Output the [x, y] coordinate of the center of the cell containing the given text.  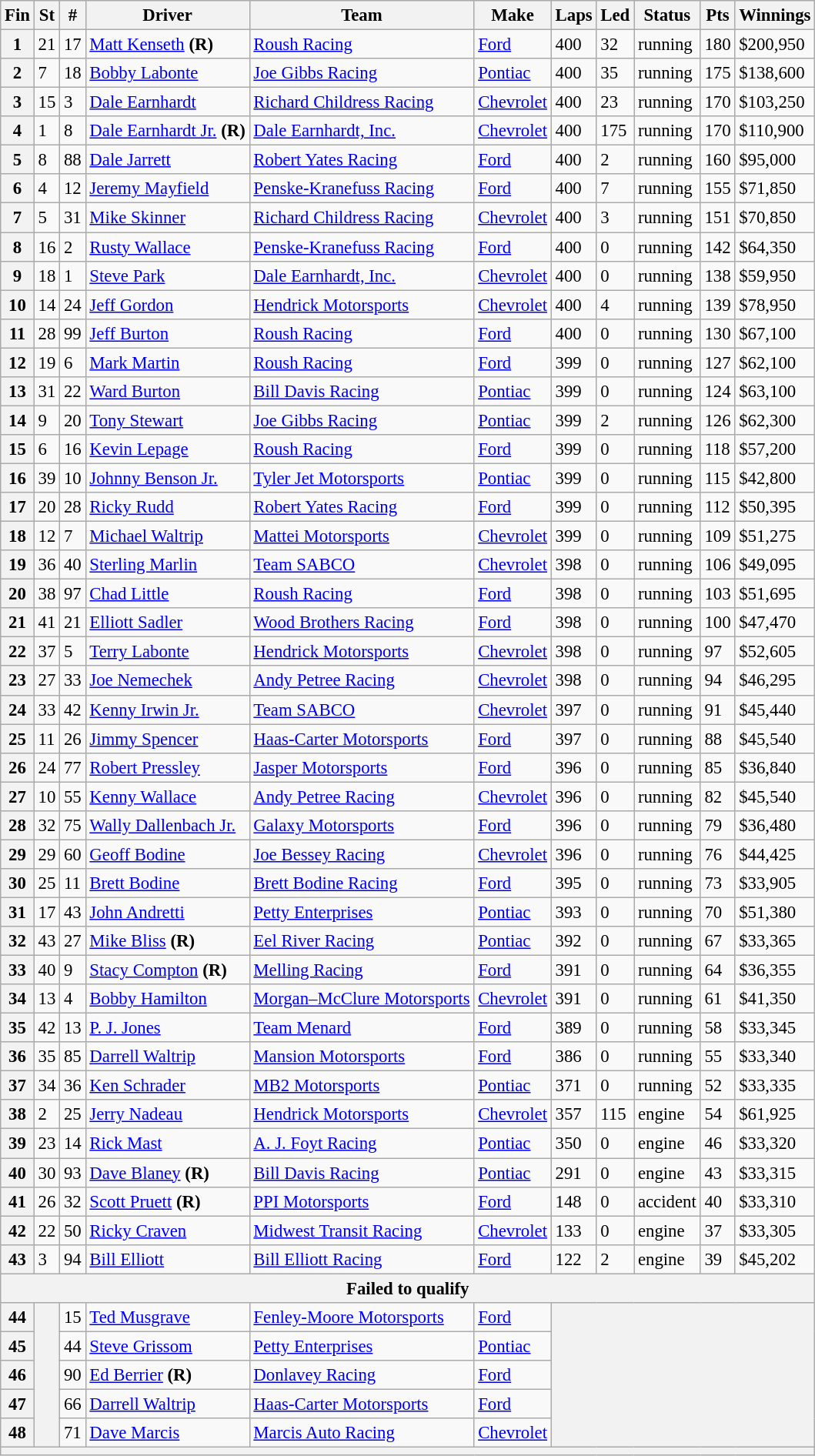
Jeremy Mayfield [168, 189]
126 [717, 420]
Mark Martin [168, 362]
$47,470 [775, 623]
48 [18, 1433]
$78,950 [775, 305]
Pts [717, 15]
130 [717, 333]
Failed to qualify [408, 1288]
MB2 Motorsports [362, 1086]
Laps [574, 15]
148 [574, 1201]
54 [717, 1115]
93 [72, 1173]
52 [717, 1086]
$51,380 [775, 912]
Bobby Labonte [168, 73]
Kenny Wallace [168, 796]
Driver [168, 15]
79 [717, 826]
# [72, 15]
Terry Labonte [168, 652]
Midwest Transit Racing [362, 1231]
$59,950 [775, 276]
Make [513, 15]
Kevin Lepage [168, 449]
Steve Grissom [168, 1346]
Geoff Bodine [168, 854]
$103,250 [775, 102]
Bobby Hamilton [168, 999]
82 [717, 796]
109 [717, 536]
61 [717, 999]
accident [667, 1201]
389 [574, 1028]
$67,100 [775, 333]
$138,600 [775, 73]
Morgan–McClure Motorsports [362, 999]
100 [717, 623]
70 [717, 912]
45 [18, 1346]
Rick Mast [168, 1144]
Ed Berrier (R) [168, 1375]
Elliott Sadler [168, 623]
76 [717, 854]
$41,350 [775, 999]
Wally Dallenbach Jr. [168, 826]
Led [616, 15]
$62,300 [775, 420]
Wood Brothers Racing [362, 623]
Dave Blaney (R) [168, 1173]
Team Menard [362, 1028]
60 [72, 854]
$45,440 [775, 710]
67 [717, 941]
Jerry Nadeau [168, 1115]
Donlavey Racing [362, 1375]
$110,900 [775, 131]
Tony Stewart [168, 420]
$200,950 [775, 45]
$63,100 [775, 392]
$50,395 [775, 507]
Eel River Racing [362, 941]
77 [72, 767]
$33,315 [775, 1173]
$57,200 [775, 449]
Jeff Burton [168, 333]
393 [574, 912]
122 [574, 1259]
103 [717, 594]
Brett Bodine [168, 883]
357 [574, 1115]
Mike Skinner [168, 218]
Ken Schrader [168, 1086]
Mansion Motorsports [362, 1057]
$33,320 [775, 1144]
$44,425 [775, 854]
Melling Racing [362, 970]
64 [717, 970]
Jasper Motorsports [362, 767]
$42,800 [775, 478]
$62,100 [775, 362]
Matt Kenseth (R) [168, 45]
$33,310 [775, 1201]
127 [717, 362]
Kenny Irwin Jr. [168, 710]
$33,345 [775, 1028]
$36,355 [775, 970]
Bill Elliott [168, 1259]
371 [574, 1086]
Rusty Wallace [168, 247]
58 [717, 1028]
$64,350 [775, 247]
180 [717, 45]
90 [72, 1375]
138 [717, 276]
Tyler Jet Motorsports [362, 478]
Dale Jarrett [168, 160]
$46,295 [775, 681]
Ward Burton [168, 392]
50 [72, 1231]
Joe Bessey Racing [362, 854]
$33,340 [775, 1057]
Dale Earnhardt Jr. (R) [168, 131]
155 [717, 189]
Steve Park [168, 276]
$33,365 [775, 941]
Joe Nemechek [168, 681]
Fin [18, 15]
Status [667, 15]
160 [717, 160]
Mattei Motorsports [362, 536]
350 [574, 1144]
John Andretti [168, 912]
106 [717, 565]
Winnings [775, 15]
118 [717, 449]
291 [574, 1173]
Brett Bodine Racing [362, 883]
$45,202 [775, 1259]
$51,695 [775, 594]
Jeff Gordon [168, 305]
$36,480 [775, 826]
Michael Waltrip [168, 536]
$70,850 [775, 218]
Scott Pruett (R) [168, 1201]
$95,000 [775, 160]
$51,275 [775, 536]
142 [717, 247]
47 [18, 1404]
Fenley-Moore Motorsports [362, 1317]
Johnny Benson Jr. [168, 478]
66 [72, 1404]
133 [574, 1231]
Galaxy Motorsports [362, 826]
Sterling Marlin [168, 565]
151 [717, 218]
PPI Motorsports [362, 1201]
Mike Bliss (R) [168, 941]
Ricky Craven [168, 1231]
$33,905 [775, 883]
386 [574, 1057]
392 [574, 941]
$33,335 [775, 1086]
395 [574, 883]
Ricky Rudd [168, 507]
75 [72, 826]
91 [717, 710]
99 [72, 333]
$36,840 [775, 767]
Jimmy Spencer [168, 739]
$52,605 [775, 652]
Bill Elliott Racing [362, 1259]
Ted Musgrave [168, 1317]
Robert Pressley [168, 767]
73 [717, 883]
Marcis Auto Racing [362, 1433]
139 [717, 305]
$71,850 [775, 189]
71 [72, 1433]
Stacy Compton (R) [168, 970]
St [46, 15]
Chad Little [168, 594]
$49,095 [775, 565]
Dave Marcis [168, 1433]
124 [717, 392]
Team [362, 15]
Dale Earnhardt [168, 102]
$61,925 [775, 1115]
A. J. Foyt Racing [362, 1144]
$33,305 [775, 1231]
P. J. Jones [168, 1028]
112 [717, 507]
